Output the (x, y) coordinate of the center of the cell containing the given text.  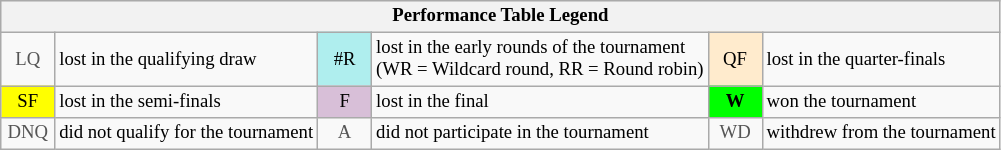
won the tournament (881, 102)
lost in the early rounds of the tournament(WR = Wildcard round, RR = Round robin) (540, 60)
lost in the quarter-finals (881, 60)
#R (345, 60)
W (735, 102)
A (345, 134)
SF (28, 102)
lost in the qualifying draw (186, 60)
lost in the semi-finals (186, 102)
LQ (28, 60)
QF (735, 60)
F (345, 102)
lost in the final (540, 102)
WD (735, 134)
DNQ (28, 134)
withdrew from the tournament (881, 134)
Performance Table Legend (500, 16)
did not participate in the tournament (540, 134)
did not qualify for the tournament (186, 134)
